For the text-containing cell, return its midpoint in (x, y) coordinate format. 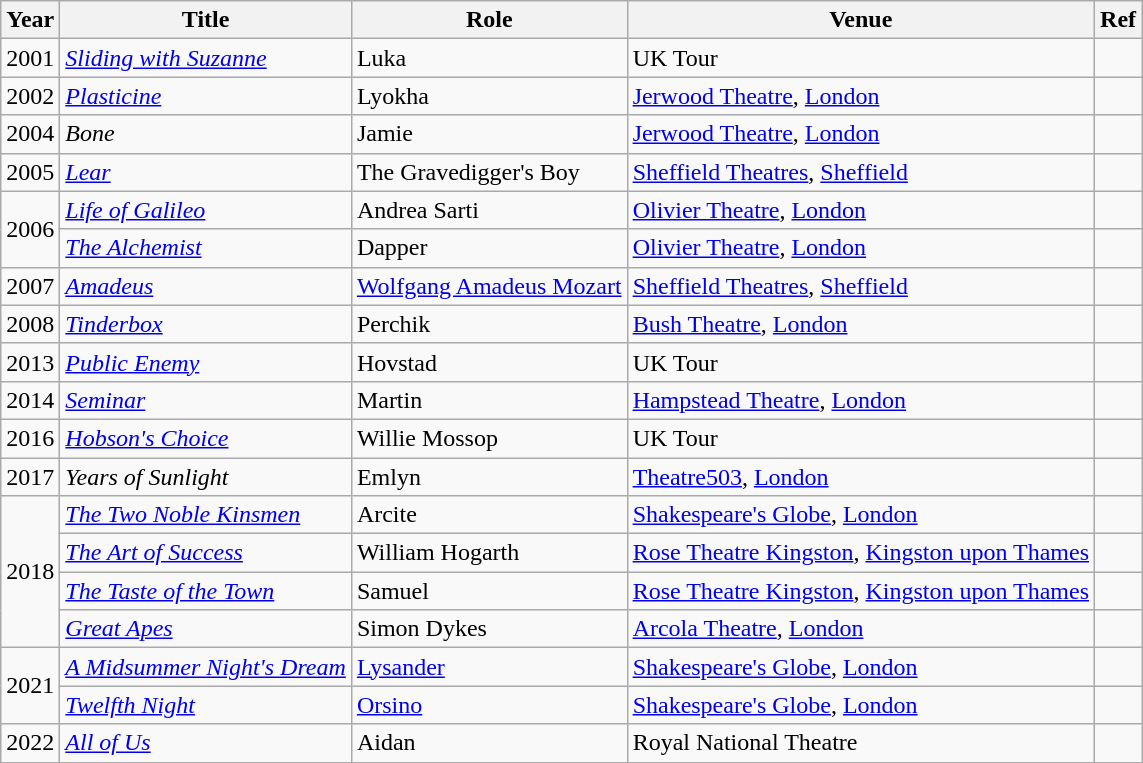
Title (206, 20)
2017 (30, 477)
2022 (30, 743)
The Two Noble Kinsmen (206, 515)
Aidan (489, 743)
2004 (30, 134)
Lysander (489, 667)
Arcite (489, 515)
Royal National Theatre (860, 743)
Willie Mossop (489, 438)
Hovstad (489, 362)
Tinderbox (206, 324)
Sliding with Suzanne (206, 58)
Role (489, 20)
The Alchemist (206, 248)
Perchik (489, 324)
2018 (30, 572)
Luka (489, 58)
Bone (206, 134)
Orsino (489, 705)
2008 (30, 324)
Hobson's Choice (206, 438)
Samuel (489, 591)
2002 (30, 96)
Lear (206, 172)
Years of Sunlight (206, 477)
Martin (489, 400)
Public Enemy (206, 362)
2007 (30, 286)
William Hogarth (489, 553)
2016 (30, 438)
2021 (30, 686)
Life of Galileo (206, 210)
Emlyn (489, 477)
All of Us (206, 743)
2014 (30, 400)
Seminar (206, 400)
2006 (30, 229)
Bush Theatre, London (860, 324)
Lyokha (489, 96)
Simon Dykes (489, 629)
Arcola Theatre, London (860, 629)
A Midsummer Night's Dream (206, 667)
Twelfth Night (206, 705)
Venue (860, 20)
2005 (30, 172)
Andrea Sarti (489, 210)
Ref (1118, 20)
Year (30, 20)
Jamie (489, 134)
Great Apes (206, 629)
Dapper (489, 248)
Plasticine (206, 96)
The Art of Success (206, 553)
2001 (30, 58)
The Taste of the Town (206, 591)
2013 (30, 362)
The Gravedigger's Boy (489, 172)
Theatre503, London (860, 477)
Amadeus (206, 286)
Hampstead Theatre, London (860, 400)
Wolfgang Amadeus Mozart (489, 286)
